Find where the given text appears and provide that cell's center as (x, y) coordinate. 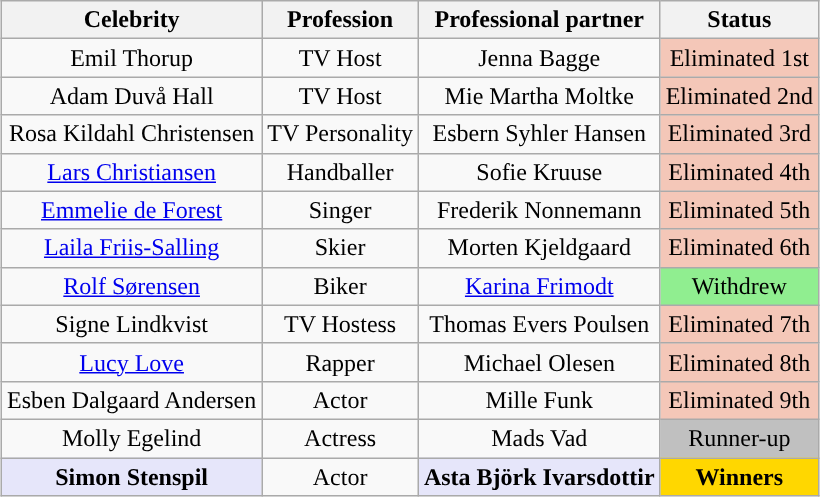
Asta Björk Ivarsdottir (539, 477)
Status (739, 20)
Eliminated 1st (739, 58)
Sofie Kruuse (539, 172)
TV Personality (340, 134)
Esbern Syhler Hansen (539, 134)
Emmelie de Forest (131, 210)
Biker (340, 286)
Mille Funk (539, 400)
Rosa Kildahl Christensen (131, 134)
Rolf Sørensen (131, 286)
Actress (340, 438)
Eliminated 9th (739, 400)
Professional partner (539, 20)
Simon Stenspil (131, 477)
Emil Thorup (131, 58)
Eliminated 6th (739, 248)
Jenna Bagge (539, 58)
Profession (340, 20)
Eliminated 7th (739, 324)
Molly Egelind (131, 438)
Winners (739, 477)
Eliminated 3rd (739, 134)
Eliminated 8th (739, 362)
Lucy Love (131, 362)
Rapper (340, 362)
Eliminated 5th (739, 210)
Thomas Evers Poulsen (539, 324)
Esben Dalgaard Andersen (131, 400)
Singer (340, 210)
Celebrity (131, 20)
Mie Martha Moltke (539, 96)
Morten Kjeldgaard (539, 248)
Michael Olesen (539, 362)
Signe Lindkvist (131, 324)
Lars Christiansen (131, 172)
Skier (340, 248)
Karina Frimodt (539, 286)
Eliminated 4th (739, 172)
Runner-up (739, 438)
Adam Duvå Hall (131, 96)
Mads Vad (539, 438)
TV Hostess (340, 324)
Withdrew (739, 286)
Laila Friis-Salling (131, 248)
Eliminated 2nd (739, 96)
Frederik Nonnemann (539, 210)
Handballer (340, 172)
